Scan for the cell matching the given text and deliver its (x, y) coordinate at center. 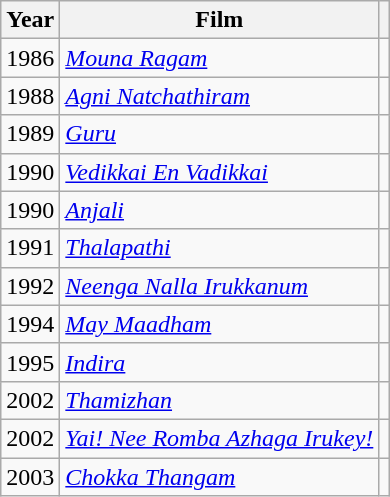
Film (220, 20)
Neenga Nalla Irukkanum (220, 286)
Vedikkai En Vadikkai (220, 172)
1986 (30, 58)
Anjali (220, 210)
1991 (30, 248)
1994 (30, 324)
Guru (220, 134)
1989 (30, 134)
Year (30, 20)
May Maadham (220, 324)
Mouna Ragam (220, 58)
1995 (30, 362)
Thamizhan (220, 400)
1992 (30, 286)
Agni Natchathiram (220, 96)
1988 (30, 96)
Yai! Nee Romba Azhaga Irukey! (220, 438)
2003 (30, 477)
Thalapathi (220, 248)
Chokka Thangam (220, 477)
Indira (220, 362)
